Scan for the cell matching the given text and deliver its [X, Y] coordinate at center. 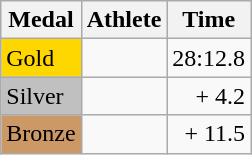
Medal [41, 20]
Time [209, 20]
Athlete [124, 20]
Silver [41, 96]
+ 11.5 [209, 134]
28:12.8 [209, 58]
Bronze [41, 134]
Gold [41, 58]
+ 4.2 [209, 96]
